Determine the [X, Y] coordinate at the center of the cell enclosing the given text.  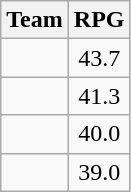
39.0 [99, 172]
RPG [99, 20]
43.7 [99, 58]
41.3 [99, 96]
40.0 [99, 134]
Team [35, 20]
